Determine the [x, y] coordinate at the center of the cell enclosing the given text.  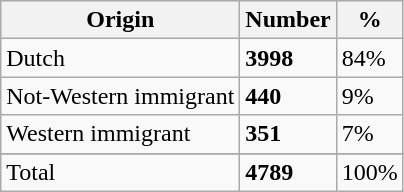
84% [370, 58]
Number [288, 20]
4789 [288, 172]
Not-Western immigrant [120, 96]
Dutch [120, 58]
9% [370, 96]
100% [370, 172]
351 [288, 134]
440 [288, 96]
% [370, 20]
Western immigrant [120, 134]
7% [370, 134]
3998 [288, 58]
Origin [120, 20]
Total [120, 172]
